Search for the cell housing the specified text and yield its [x, y] center coordinate. 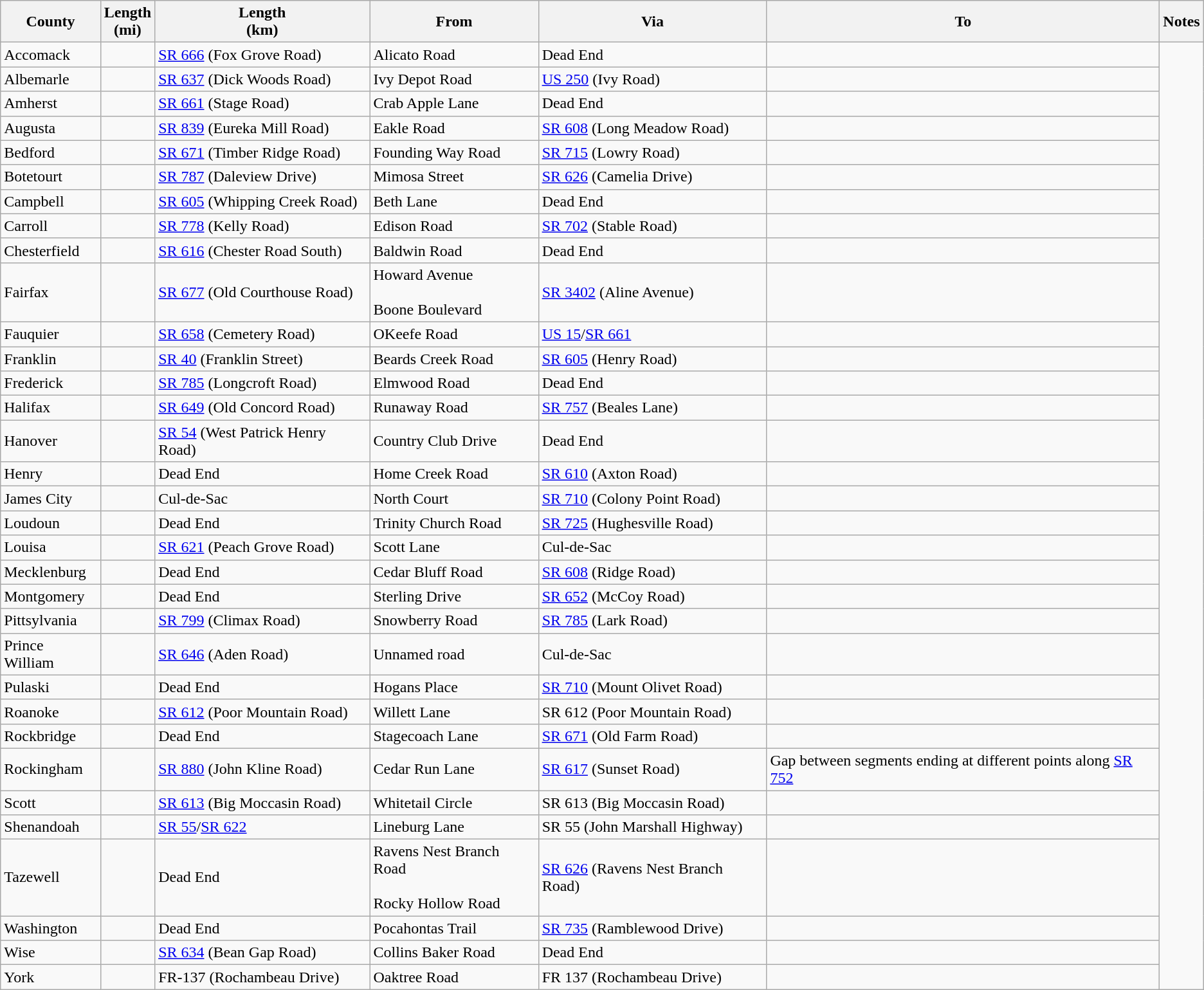
Ravens Nest Branch RoadRocky Hollow Road [454, 877]
SR 54 (West Patrick Henry Road) [262, 441]
SR 55 (John Marshall Highway) [652, 827]
SR 3402 (Aline Avenue) [652, 292]
Chesterfield [50, 250]
County [50, 22]
SR 649 (Old Concord Road) [262, 408]
Ivy Depot Road [454, 79]
SR 626 (Camelia Drive) [652, 177]
SR 671 (Timber Ridge Road) [262, 152]
SR 735 (Ramblewood Drive) [652, 928]
Shenandoah [50, 827]
Gap between segments ending at different points along SR 752 [963, 769]
Lineburg Lane [454, 827]
SR 702 (Stable Road) [652, 226]
Frederick [50, 383]
Crab Apple Lane [454, 104]
Amherst [50, 104]
Montgomery [50, 596]
Fairfax [50, 292]
Loudoun [50, 523]
SR 725 (Hughesville Road) [652, 523]
SR 605 (Whipping Creek Road) [262, 201]
Franklin [50, 358]
Sterling Drive [454, 596]
James City [50, 499]
From [454, 22]
Campbell [50, 201]
US 250 (Ivy Road) [652, 79]
SR 608 (Long Meadow Road) [652, 128]
Collins Baker Road [454, 953]
Bedford [50, 152]
Washington [50, 928]
Hogans Place [454, 687]
SR 658 (Cemetery Road) [262, 334]
SR 610 (Axton Road) [652, 474]
Whitetail Circle [454, 802]
Trinity Church Road [454, 523]
SR 677 (Old Courthouse Road) [262, 292]
FR 137 (Rochambeau Drive) [652, 977]
Wise [50, 953]
SR 785 (Lark Road) [652, 621]
Rockingham [50, 769]
SR 799 (Climax Road) [262, 621]
Founding Way Road [454, 152]
SR 626 (Ravens Nest Branch Road) [652, 877]
Stagecoach Lane [454, 736]
SR 621 (Peach Grove Road) [262, 547]
Hanover [50, 441]
Willett Lane [454, 711]
SR 55/SR 622 [262, 827]
SR 40 (Franklin Street) [262, 358]
Unnamed road [454, 654]
Beards Creek Road [454, 358]
Home Creek Road [454, 474]
SR 605 (Henry Road) [652, 358]
Edison Road [454, 226]
Carroll [50, 226]
Howard AvenueBoone Boulevard [454, 292]
SR 652 (McCoy Road) [652, 596]
Baldwin Road [454, 250]
Henry [50, 474]
Halifax [50, 408]
SR 608 (Ridge Road) [652, 572]
Albemarle [50, 79]
SR 671 (Old Farm Road) [652, 736]
Length(km) [262, 22]
Pulaski [50, 687]
Louisa [50, 547]
SR 634 (Bean Gap Road) [262, 953]
US 15/SR 661 [652, 334]
Notes [1181, 22]
Augusta [50, 128]
Mimosa Street [454, 177]
Pittsylvania [50, 621]
SR 839 (Eureka Mill Road) [262, 128]
SR 785 (Longcroft Road) [262, 383]
Rockbridge [50, 736]
Scott [50, 802]
OKeefe Road [454, 334]
Runaway Road [454, 408]
Elmwood Road [454, 383]
Via [652, 22]
North Court [454, 499]
Botetourt [50, 177]
SR 646 (Aden Road) [262, 654]
Alicato Road [454, 55]
SR 880 (John Kline Road) [262, 769]
Accomack [50, 55]
SR 715 (Lowry Road) [652, 152]
Cedar Bluff Road [454, 572]
York [50, 977]
Roanoke [50, 711]
Cedar Run Lane [454, 769]
SR 710 (Colony Point Road) [652, 499]
To [963, 22]
FR-137 (Rochambeau Drive) [262, 977]
SR 637 (Dick Woods Road) [262, 79]
Tazewell [50, 877]
SR 710 (Mount Olivet Road) [652, 687]
SR 757 (Beales Lane) [652, 408]
Scott Lane [454, 547]
SR 616 (Chester Road South) [262, 250]
Prince William [50, 654]
SR 661 (Stage Road) [262, 104]
Mecklenburg [50, 572]
SR 778 (Kelly Road) [262, 226]
Country Club Drive [454, 441]
Snowberry Road [454, 621]
Beth Lane [454, 201]
Length(mi) [127, 22]
SR 617 (Sunset Road) [652, 769]
SR 787 (Daleview Drive) [262, 177]
Eakle Road [454, 128]
Oaktree Road [454, 977]
SR 666 (Fox Grove Road) [262, 55]
Pocahontas Trail [454, 928]
Fauquier [50, 334]
